For the text-containing cell, return its midpoint in (x, y) coordinate format. 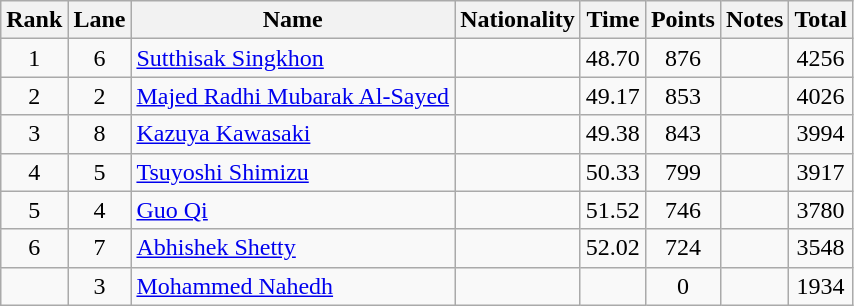
3780 (821, 210)
3548 (821, 248)
Name (293, 20)
Total (821, 20)
876 (682, 58)
3994 (821, 134)
50.33 (612, 172)
Sutthisak Singkhon (293, 58)
1 (34, 58)
3917 (821, 172)
Points (682, 20)
Rank (34, 20)
52.02 (612, 248)
7 (100, 248)
49.38 (612, 134)
48.70 (612, 58)
4026 (821, 96)
Majed Radhi Mubarak Al-Sayed (293, 96)
Mohammed Nahedh (293, 286)
4256 (821, 58)
Nationality (518, 20)
Lane (100, 20)
Abhishek Shetty (293, 248)
49.17 (612, 96)
51.52 (612, 210)
Time (612, 20)
1934 (821, 286)
843 (682, 134)
746 (682, 210)
0 (682, 286)
Tsuyoshi Shimizu (293, 172)
8 (100, 134)
724 (682, 248)
853 (682, 96)
799 (682, 172)
Guo Qi (293, 210)
Notes (754, 20)
Kazuya Kawasaki (293, 134)
